Extract the (x, y) coordinate from the center of the cell holding the provided text.  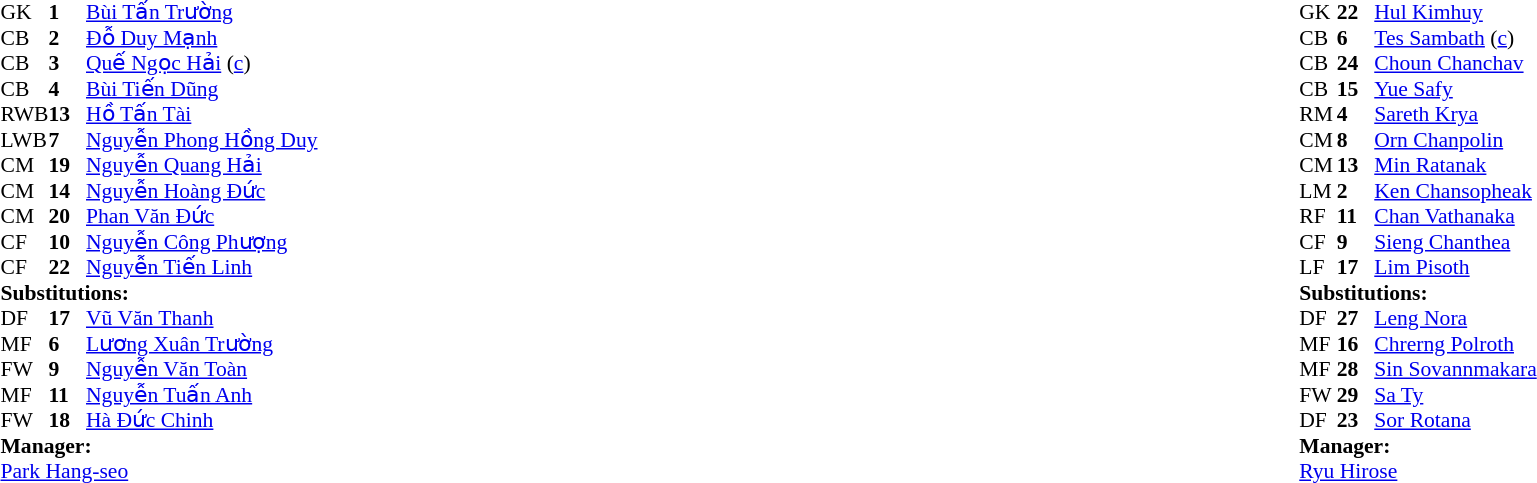
27 (1356, 319)
Chrerng Polroth (1455, 344)
RM (1318, 115)
Phan Văn Đức (202, 217)
24 (1356, 63)
Nguyễn Công Phượng (202, 242)
18 (67, 421)
Nguyễn Hoàng Đức (202, 191)
Leng Nora (1455, 319)
LM (1318, 191)
20 (67, 217)
19 (67, 165)
Hồ Tấn Tài (202, 115)
Nguyễn Phong Hồng Duy (202, 140)
28 (1356, 369)
Tes Sambath (c) (1455, 38)
Chan Vathanaka (1455, 217)
Vũ Văn Thanh (202, 319)
Choun Chanchav (1455, 63)
3 (67, 63)
Yue Safy (1455, 89)
29 (1356, 395)
Sareth Krya (1455, 115)
Sor Rotana (1455, 421)
Sa Ty (1455, 395)
Lương Xuân Trường (202, 344)
15 (1356, 89)
Hul Kimhuy (1455, 13)
LF (1318, 267)
Ken Chansopheak (1455, 191)
14 (67, 191)
1 (67, 13)
Sin Sovannmakara (1455, 369)
Nguyễn Tiến Linh (202, 267)
Bùi Tấn Trường (202, 13)
Min Ratanak (1455, 165)
Nguyễn Văn Toàn (202, 369)
Quế Ngọc Hải (c) (202, 63)
LWB (24, 140)
Nguyễn Tuấn Anh (202, 395)
RWB (24, 115)
23 (1356, 421)
8 (1356, 140)
Orn Chanpolin (1455, 140)
Lim Pisoth (1455, 267)
Bùi Tiến Dũng (202, 89)
10 (67, 242)
7 (67, 140)
RF (1318, 217)
Nguyễn Quang Hải (202, 165)
Hà Đức Chinh (202, 421)
Sieng Chanthea (1455, 242)
Đỗ Duy Mạnh (202, 38)
16 (1356, 344)
